Determine the [x, y] coordinate at the center of the cell enclosing the given text.  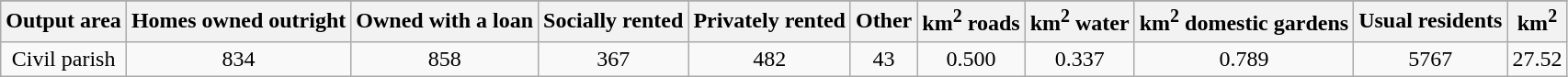
0.789 [1244, 59]
Output area [64, 22]
Usual residents [1430, 22]
Socially rented [614, 22]
Privately rented [770, 22]
0.500 [971, 59]
834 [238, 59]
27.52 [1537, 59]
Homes owned outright [238, 22]
0.337 [1079, 59]
km2 [1537, 22]
5767 [1430, 59]
km2 domestic gardens [1244, 22]
km2 roads [971, 22]
km2 water [1079, 22]
858 [445, 59]
367 [614, 59]
482 [770, 59]
Owned with a loan [445, 22]
43 [883, 59]
Civil parish [64, 59]
Other [883, 22]
